Output the (X, Y) coordinate of the center of the cell containing the given text.  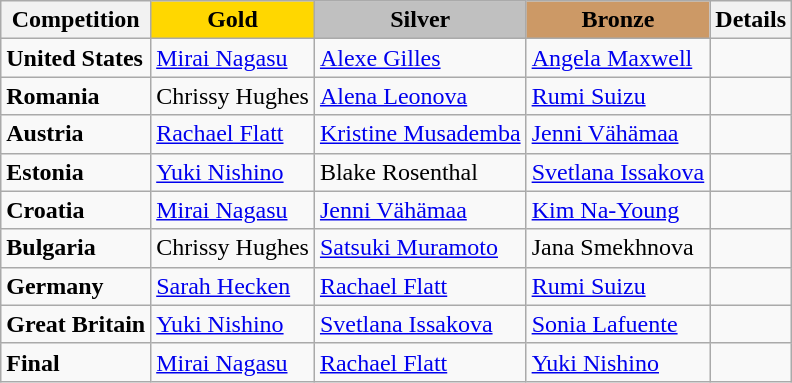
Silver (420, 20)
Germany (76, 286)
Estonia (76, 172)
Sonia Lafuente (618, 324)
Sarah Hecken (233, 286)
Gold (233, 20)
Final (76, 362)
United States (76, 58)
Kim Na-Young (618, 210)
Great Britain (76, 324)
Blake Rosenthal (420, 172)
Croatia (76, 210)
Details (751, 20)
Kristine Musademba (420, 134)
Austria (76, 134)
Bronze (618, 20)
Alexe Gilles (420, 58)
Competition (76, 20)
Satsuki Muramoto (420, 248)
Angela Maxwell (618, 58)
Jana Smekhnova (618, 248)
Bulgaria (76, 248)
Alena Leonova (420, 96)
Romania (76, 96)
